From the cell containing the given text, extract its center point as [X, Y] coordinate. 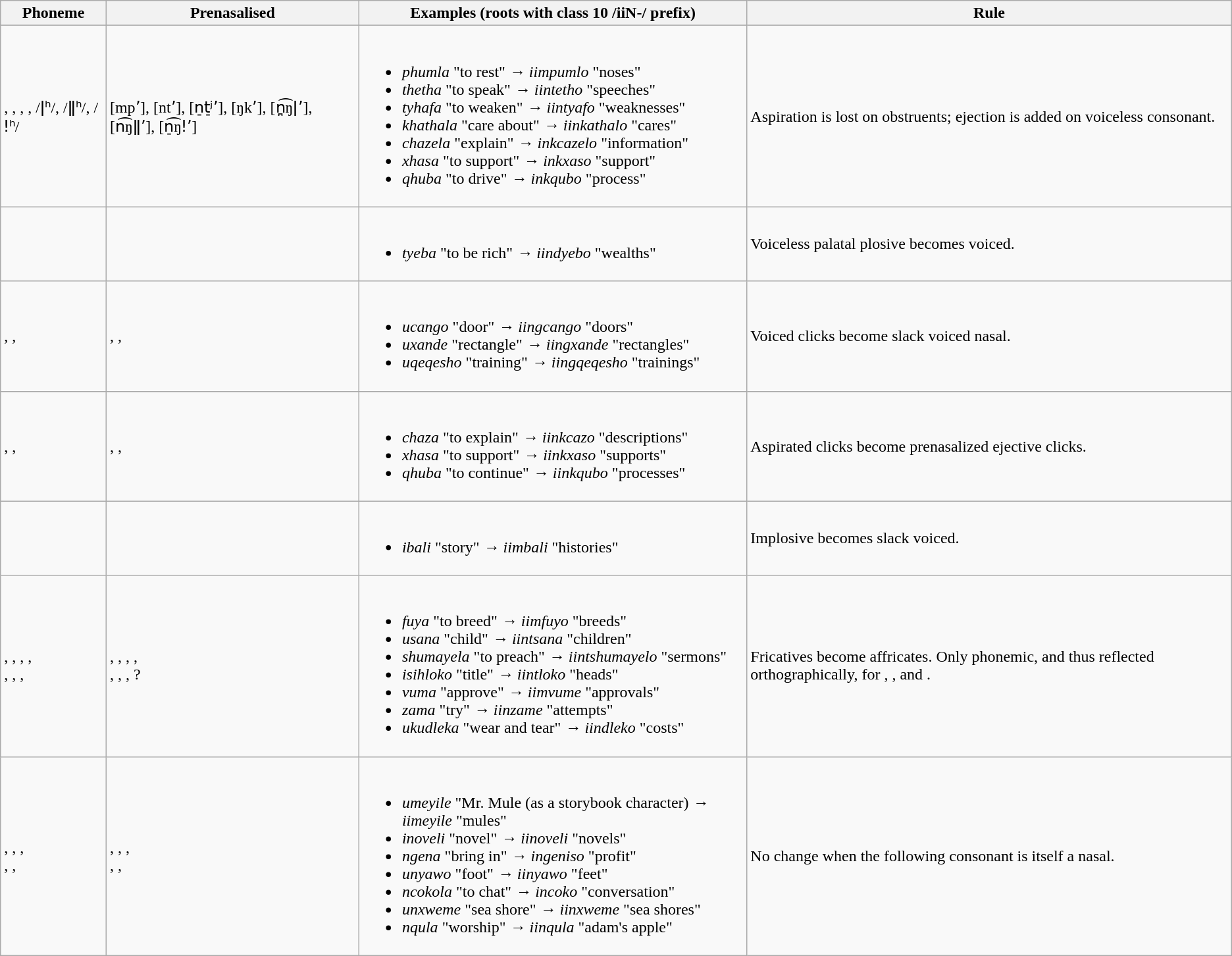
, , , , /ǀʰ/, /ǁʰ/, /ǃʰ/ [54, 116]
[mpʼ], [ntʼ], [n̠t̠ʲʼ], [ŋkʼ], [n̪͡ŋǀʼ], [n͡ŋǁʼ], [n̠͡ŋǃʼ] [232, 116]
ibali "story" → iimbali "histories" [553, 539]
Voiced clicks become slack voiced nasal. [989, 336]
Aspirated clicks become prenasalized ejective clicks. [989, 446]
Fricatives become affricates. Only phonemic, and thus reflected orthographically, for , , and . [989, 666]
Voiceless palatal plosive becomes voiced. [989, 244]
, , , , , , , [54, 666]
chaza "to explain" → iinkcazo "descriptions"xhasa "to support" → iinkxaso "supports"qhuba "to continue" → iinkqubo "processes" [553, 446]
Phoneme [54, 13]
No change when the following consonant is itself a nasal. [989, 856]
tyeba "to be rich" → iindyebo "wealths" [553, 244]
, , , , , , , ? [232, 666]
Aspiration is lost on obstruents; ejection is added on voiceless consonant. [989, 116]
ucango "door" → iingcango "doors"uxande "rectangle" → iingxande "rectangles"uqeqesho "training" → iingqeqesho "trainings" [553, 336]
Implosive becomes slack voiced. [989, 539]
Rule [989, 13]
Prenasalised [232, 13]
Examples (roots with class 10 /iiN-/ prefix) [553, 13]
